Return the [X, Y] coordinate for the center point of the cell that contains the specified text.  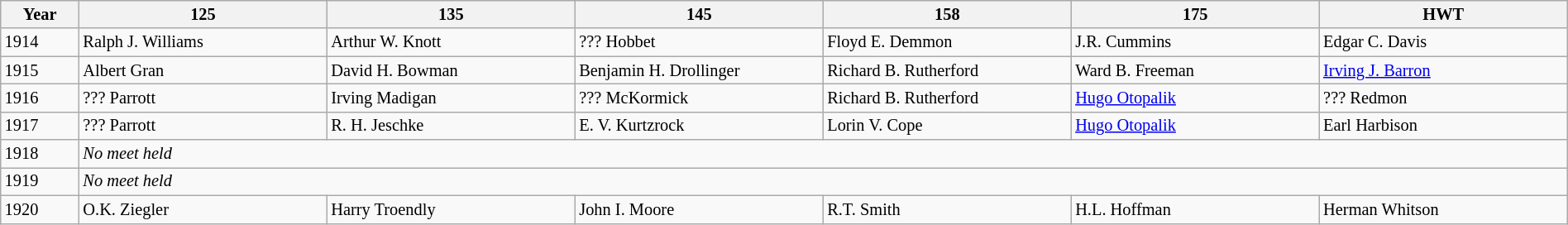
??? Hobbet [699, 42]
R.T. Smith [947, 209]
??? McKormick [699, 98]
Lorin V. Cope [947, 126]
1916 [40, 98]
J.R. Cummins [1195, 42]
HWT [1443, 14]
158 [947, 14]
Ward B. Freeman [1195, 70]
1917 [40, 126]
1919 [40, 181]
Irving Madigan [451, 98]
Herman Whitson [1443, 209]
Arthur W. Knott [451, 42]
??? Redmon [1443, 98]
125 [203, 14]
175 [1195, 14]
135 [451, 14]
1914 [40, 42]
H.L. Hoffman [1195, 209]
Year [40, 14]
145 [699, 14]
Irving J. Barron [1443, 70]
Earl Harbison [1443, 126]
John I. Moore [699, 209]
David H. Bowman [451, 70]
Floyd E. Demmon [947, 42]
Benjamin H. Drollinger [699, 70]
1918 [40, 154]
1915 [40, 70]
Edgar C. Davis [1443, 42]
Ralph J. Williams [203, 42]
O.K. Ziegler [203, 209]
R. H. Jeschke [451, 126]
Harry Troendly [451, 209]
E. V. Kurtzrock [699, 126]
1920 [40, 209]
Albert Gran [203, 70]
